Extract the (X, Y) coordinate from the center of the cell holding the provided text.  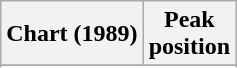
Chart (1989) (72, 34)
Peakposition (189, 34)
